Extract the [X, Y] coordinate from the center of the cell holding the provided text.  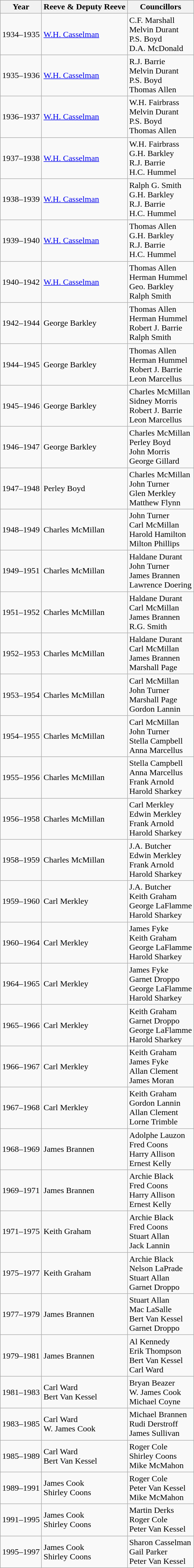
1956–1958 [21, 819]
Michael BrannenRudi DerstroffJames Sullivan [161, 1424]
1995–1997 [21, 1552]
1969–1971 [21, 1190]
Carl McMillanJohn TurnerMarshall PageGordon Lannin [161, 695]
1977–1979 [21, 1314]
Thomas AllenHerman HummelGeo. BarkleyRalph Smith [161, 282]
Haldane DurantCarl McMillanJames BrannenR.G. Smith [161, 612]
1944–1945 [21, 364]
1936–1937 [21, 117]
1942–1944 [21, 323]
Reeve & Deputy Reeve [84, 7]
Charles McMillanSidney MorrisRobert J. BarrieLeon Marcellus [161, 406]
Archie BlackFred CoonsHarry AllisonErnest Kelly [161, 1190]
Al KennedyErik ThompsonBert Van KesselCarl Ward [161, 1355]
Keith GrahamGordon LanninAllan ClementLorne Trimble [161, 1108]
1960–1964 [21, 943]
1975–1977 [21, 1273]
W.H. FairbrassG.H. BarkleyR.J. BarrieH.C. Hummel [161, 158]
1951–1952 [21, 612]
1964–1965 [21, 984]
Charles McMillanJohn TurnerGlen MerkleyMatthew Flynn [161, 488]
J.A. ButcherEdwin MerkleyFrank ArnoldHarold Sharkey [161, 860]
Bryan BeazerW. James CookMichael Coyne [161, 1392]
1958–1959 [21, 860]
1946–1947 [21, 447]
Martin DerksRoger ColePeter Van Kessel [161, 1520]
Councillors [161, 7]
Keith GrahamGarnet DroppoGeorge LaFlammeHarold Sharkey [161, 1025]
W.H. FairbrassMelvin DurantP.S. BoydThomas Allen [161, 117]
1981–1983 [21, 1392]
1965–1966 [21, 1025]
Ralph G. SmithG.H. BarkleyR.J. BarrieH.C. Hummel [161, 199]
1948–1949 [21, 530]
1989–1991 [21, 1488]
Archie BlackFred CoonsStuart AllanJack Lannin [161, 1232]
1952–1953 [21, 653]
Charles McMillanPerley BoydJohn MorrisGeorge Gillard [161, 447]
1967–1968 [21, 1108]
James FykeKeith GrahamGeorge LaFlammeHarold Sharkey [161, 943]
1959–1960 [21, 901]
Adolphe LauzonFred CoonsHarry AllisonErnest Kelly [161, 1149]
Haldane DurantCarl McMillanJames BrannenMarshall Page [161, 653]
1947–1948 [21, 488]
1949–1951 [21, 571]
Roger ColePeter Van KesselMike McMahon [161, 1488]
Thomas AllenHerman HummelRobert J. BarrieLeon Marcellus [161, 364]
James FykeGarnet DroppoGeorge LaFlammeHarold Sharkey [161, 984]
1953–1954 [21, 695]
Carl WardW. James Cook [84, 1424]
John TurnerCarl McMillanHarold HamiltonMilton Phillips [161, 530]
Keith GrahamJames FykeAllan ClementJames Moran [161, 1066]
1935–1936 [21, 76]
Thomas AllenG.H. BarkleyR.J. BarrieH.C. Hummel [161, 241]
R.J. BarrieMelvin DurantP.S. BoydThomas Allen [161, 76]
1979–1981 [21, 1355]
J.A. ButcherKeith GrahamGeorge LaFlammeHarold Sharkey [161, 901]
1966–1967 [21, 1066]
1940–1942 [21, 282]
1955–1956 [21, 778]
Archie BlackNelson LaPradeStuart AllanGarnet Droppo [161, 1273]
Year [21, 7]
C.F. MarshallMelvin DurantP.S. BoydD.A. McDonald [161, 34]
1938–1939 [21, 199]
Stella CampbellAnna MarcellusFrank ArnoldHarold Sharkey [161, 778]
1945–1946 [21, 406]
Roger ColeShirley CoonsMike McMahon [161, 1456]
1934–1935 [21, 34]
1968–1969 [21, 1149]
Thomas AllenHerman HummelRobert J. BarrieRalph Smith [161, 323]
Perley Boyd [84, 488]
Carl McMillanJohn TurnerStella CampbellAnna Marcellus [161, 736]
1971–1975 [21, 1232]
1983–1985 [21, 1424]
1939–1940 [21, 241]
1985–1989 [21, 1456]
Stuart AllanMac LaSalleBert Van KesselGarnet Droppo [161, 1314]
1937–1938 [21, 158]
1954–1955 [21, 736]
Sharon CasselmanGail ParkerPeter Van Kessel [161, 1552]
Carl MerkleyEdwin MerkleyFrank ArnoldHarold Sharkey [161, 819]
Haldane DurantJohn TurnerJames BrannenLawrence Doering [161, 571]
1991–1995 [21, 1520]
